Capture the cell that displays the provided text and extract its (x, y) central coordinate. 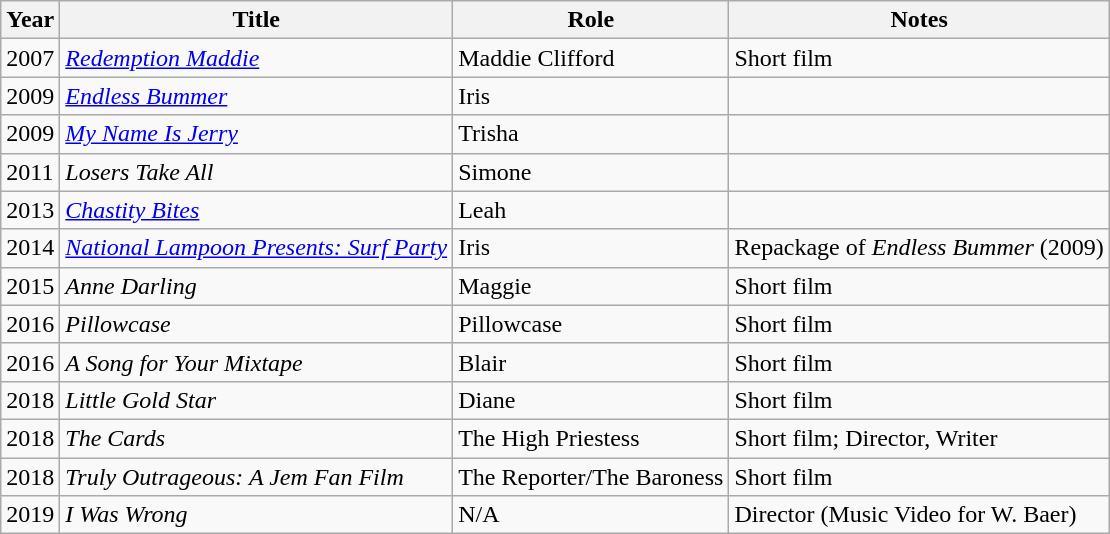
Truly Outrageous: A Jem Fan Film (256, 477)
2007 (30, 58)
The High Priestess (591, 438)
The Reporter/The Baroness (591, 477)
2011 (30, 172)
Maggie (591, 286)
Maddie Clifford (591, 58)
Role (591, 20)
N/A (591, 515)
2014 (30, 248)
National Lampoon Presents: Surf Party (256, 248)
2015 (30, 286)
Simone (591, 172)
A Song for Your Mixtape (256, 362)
Anne Darling (256, 286)
Year (30, 20)
Title (256, 20)
Trisha (591, 134)
The Cards (256, 438)
My Name Is Jerry (256, 134)
Short film; Director, Writer (919, 438)
Losers Take All (256, 172)
Director (Music Video for W. Baer) (919, 515)
Little Gold Star (256, 400)
Leah (591, 210)
Notes (919, 20)
2019 (30, 515)
Repackage of Endless Bummer (2009) (919, 248)
Blair (591, 362)
Diane (591, 400)
Chastity Bites (256, 210)
Endless Bummer (256, 96)
Redemption Maddie (256, 58)
2013 (30, 210)
I Was Wrong (256, 515)
